Find where the given text appears and provide that cell's center as [X, Y] coordinate. 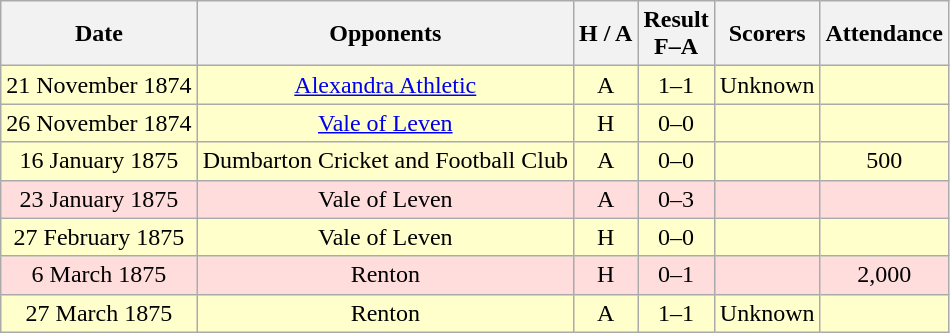
Dumbarton Cricket and Football Club [385, 161]
Alexandra Athletic [385, 85]
23 January 1875 [99, 199]
2,000 [884, 275]
21 November 1874 [99, 85]
Attendance [884, 34]
Scorers [767, 34]
27 February 1875 [99, 237]
0–3 [676, 199]
Opponents [385, 34]
ResultF–A [676, 34]
6 March 1875 [99, 275]
Date [99, 34]
16 January 1875 [99, 161]
0–1 [676, 275]
26 November 1874 [99, 123]
27 March 1875 [99, 313]
500 [884, 161]
H / A [605, 34]
